Extract the [X, Y] coordinate from the center of the cell holding the provided text.  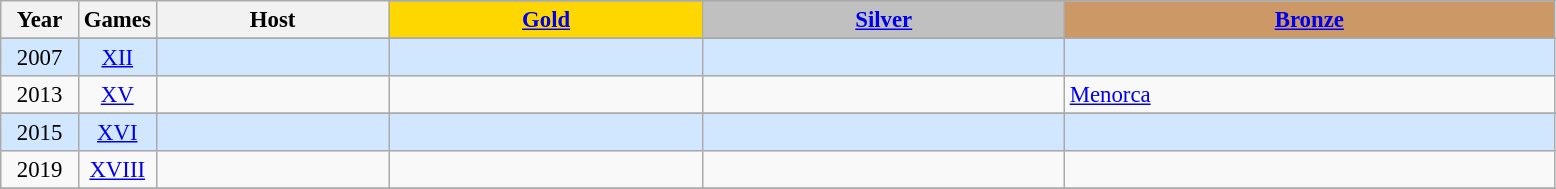
XVIII [117, 170]
2013 [40, 95]
Games [117, 20]
XII [117, 58]
Bronze [1309, 20]
Menorca [1309, 95]
Gold [546, 20]
2015 [40, 133]
Silver [884, 20]
Year [40, 20]
XVI [117, 133]
Host [272, 20]
XV [117, 95]
2019 [40, 170]
2007 [40, 58]
